From the cell containing the given text, extract its center point as [x, y] coordinate. 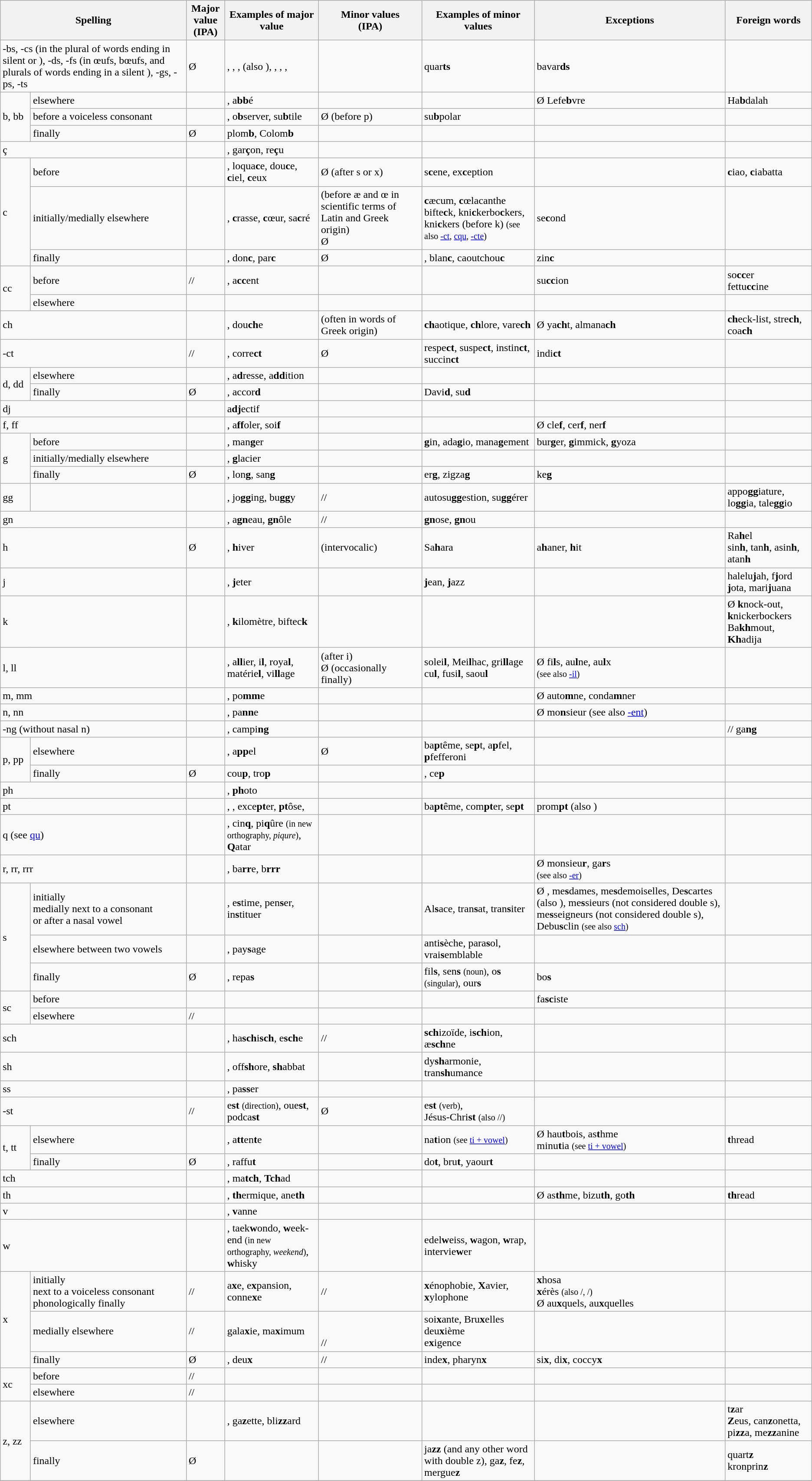
, taekwondo, week-end (in new orthography, weekend), whisky [272, 1245]
p, pp [16, 759]
Examples of major value [272, 20]
, paysage [272, 949]
b, bb [16, 117]
m, mm [94, 696]
ç [94, 150]
autosuggestion, suggérer [478, 497]
f, ff [94, 425]
appoggiature, loggia, taleggio [769, 497]
, manger [272, 442]
prompt (also ) [630, 807]
, jogging, buggy [272, 497]
s [16, 937]
ciao, ciabatta [769, 172]
soixante, Bruxellesdeuxièmeexigence [478, 1331]
w [94, 1245]
xhosa xérès (also /, /)Ø auxquels, auxquelles [630, 1291]
z, zz [16, 1441]
jean, jazz [478, 581]
cæcum, cœlacanthe bifteck, knickerbockers, knickers (before k) (see also -ct, cqu, -cte) [478, 218]
, , , (also ), , , , [272, 66]
Ø (before p) [370, 117]
, agneau, gnôle [272, 519]
before a voiceless consonant [108, 117]
, passer [272, 1089]
, abbé [272, 100]
d, dd [16, 384]
, garçon, reçu [272, 150]
Ø knock-out, knickerbockers Bakhmout, Khadija [769, 621]
initiallynext to a voiceless consonantphonologically finally [108, 1291]
respect, suspect, instinct, succinct [478, 353]
zinc [630, 258]
Examples of minor values [478, 20]
xc [16, 1384]
edelweiss, wagon, wrap, interviewer [478, 1245]
tzar Zeus, canzonetta, pizza, mezzanine [769, 1421]
gn [94, 519]
, accord [272, 392]
index, pharynx [478, 1359]
jazz (and any other word with double z), gaz, fez, merguez [478, 1461]
sc [16, 1008]
quartz kronprinz [769, 1461]
adjectif [272, 409]
Ø asthme, bizuth, goth [630, 1195]
est (verb),Jésus-Christ (also //) [478, 1111]
baptême, sept, apfel, pfefferoni [478, 752]
, vanne [272, 1212]
Ø yacht, almanach [630, 325]
, glacier [272, 458]
chaotique, chlore, varech [478, 325]
j [94, 581]
Exceptions [630, 20]
g [16, 458]
, allier, il, royal, matériel, village [272, 667]
-ct [94, 353]
, cep [478, 774]
Spelling [94, 20]
-st [94, 1111]
, cinq, piqûre (in new orthography, piqure), Qatar [272, 835]
Sahara [478, 548]
Habdalah [769, 100]
Rahel sinh, tanh, asinh, atanh [769, 548]
, blanc, caoutchouc [478, 258]
plomb, Colomb [272, 133]
(often in words of Greek origin) [370, 325]
sch [94, 1038]
l, ll [94, 667]
dysharmonie, transhumance [478, 1067]
, donc, parc [272, 258]
initiallymedially next to a consonantor after a nasal vowel [108, 909]
antisèche, parasol, vraisemblable [478, 949]
gg [16, 497]
c [16, 212]
, correct [272, 353]
scene, exception [478, 172]
Minor values(IPA) [370, 20]
n, nn [94, 712]
t, tt [16, 1148]
second [630, 218]
, adresse, addition [272, 376]
baptême, compter, sept [478, 807]
check-list, strech, coach [769, 325]
schizoïde, ischion, æschne [478, 1038]
fils, sens (noun), os (singular), ours [478, 977]
succion [630, 280]
medially elsewhere [108, 1331]
v [94, 1212]
, panne [272, 712]
David, sud [478, 392]
q (see qu) [94, 835]
(intervocalic) [370, 548]
Ø fils, aulne, aulx(see also -il) [630, 667]
xénophobie, Xavier,xylophone [478, 1291]
x [16, 1320]
k [94, 621]
, camping [272, 729]
, photo [272, 790]
, match, Tchad [272, 1179]
Ø Lefebvre [630, 100]
, pomme [272, 696]
Ø monsieur (see also -ent) [630, 712]
Foreign words [769, 20]
six, dix, coccyx [630, 1359]
ch [94, 325]
erg, zigzag [478, 475]
, haschisch, esche [272, 1038]
est (direction), ouest, podcast [272, 1111]
gin, adagio, management [478, 442]
pt [94, 807]
, hiver [272, 548]
(before æ and œ in scientific terms of Latin and Greek origin)Ø [370, 218]
, offshore, shabbat [272, 1067]
, , excepter, ptôse, [272, 807]
, attente [272, 1139]
, barre, brrr [272, 869]
Ø (after s or x) [370, 172]
Ø clef, cerf, nerf [630, 425]
cc [16, 288]
, jeter [272, 581]
-ng (without nasal n) [94, 729]
, accent [272, 280]
(after i)Ø (occasionally finally) [370, 667]
fasciste [630, 999]
ahaner, hit [630, 548]
nation (see ti + vowel) [478, 1139]
Ø automne, condamner [630, 696]
, deux [272, 1359]
sh [94, 1067]
Alsace, transat, transiter [478, 909]
, crasse, cœur, sacré [272, 218]
galaxie, maximum [272, 1331]
soccer fettuccine [769, 280]
bos [630, 977]
th [94, 1195]
, appel [272, 752]
coup, trop [272, 774]
, douche [272, 325]
Major value(IPA) [206, 20]
, affoler, soif [272, 425]
axe, expansion, connexe [272, 1291]
, kilomètre, bifteck [272, 621]
burger, gimmick, gyoza [630, 442]
soleil, Meilhac, grillagecul, fusil, saoul [478, 667]
r, rr, rrr [94, 869]
bavards [630, 66]
, thermique, aneth [272, 1195]
, loquace, douce, ciel, ceux [272, 172]
indict [630, 353]
dot, brut, yaourt [478, 1162]
elsewhere between two vowels [108, 949]
, repas [272, 977]
Ø hautbois, asthme minutia (see ti + vowel) [630, 1139]
gnose, gnou [478, 519]
h [94, 548]
ss [94, 1089]
, observer, subtile [272, 117]
, raffut [272, 1162]
, gazette, blizzard [272, 1421]
keg [630, 475]
quarts [478, 66]
Ø monsieur, gars(see also -er) [630, 869]
-bs, -cs (in the plural of words ending in silent or ), -ds, -fs (in œufs, bœufs, and plurals of words ending in a silent ), ‑gs, -ps, -ts [94, 66]
tch [94, 1179]
, long, sang [272, 475]
subpolar [478, 117]
halelujah, fjord jota, marijuana [769, 581]
ph [94, 790]
// gang [769, 729]
, estime, penser, instituer [272, 909]
dj [94, 409]
